For the text-containing cell, return its midpoint in (X, Y) coordinate format. 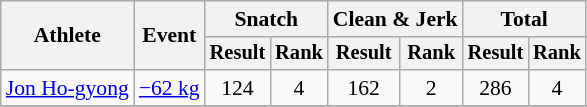
2 (432, 88)
−62 kg (170, 88)
Event (170, 36)
Athlete (68, 36)
Clean & Jerk (396, 19)
Jon Ho-gyong (68, 88)
286 (496, 88)
124 (238, 88)
Total (524, 19)
162 (364, 88)
Snatch (266, 19)
